Extract the (X, Y) coordinate from the center of the cell holding the provided text.  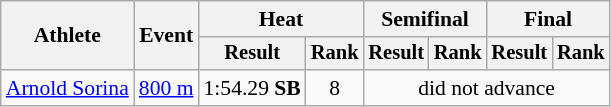
Arnold Sorina (68, 88)
Semifinal (424, 19)
Heat (282, 19)
800 m (166, 88)
1:54.29 SB (252, 88)
Athlete (68, 36)
Event (166, 36)
8 (335, 88)
Final (548, 19)
did not advance (486, 88)
